Search for the cell housing the specified text and yield its (x, y) center coordinate. 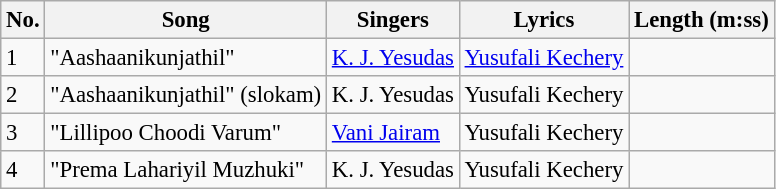
"Aashaanikunjathil" (slokam) (186, 95)
4 (23, 170)
"Lillipoo Choodi Varum" (186, 133)
1 (23, 58)
Lyrics (544, 20)
Vani Jairam (394, 133)
Song (186, 20)
No. (23, 20)
"Aashaanikunjathil" (186, 58)
"Prema Lahariyil Muzhuki" (186, 170)
2 (23, 95)
Length (m:ss) (702, 20)
3 (23, 133)
Singers (394, 20)
